Return the [x, y] coordinate for the center point of the cell that contains the specified text.  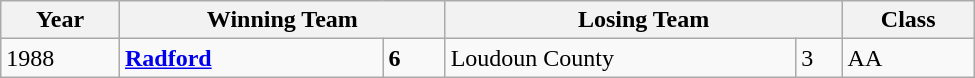
AA [908, 58]
3 [819, 58]
Winning Team [282, 20]
Radford [250, 58]
Class [908, 20]
Loudoun County [620, 58]
1988 [60, 58]
Year [60, 20]
6 [414, 58]
Losing Team [644, 20]
